Pinpoint the cell where the given text exists, returning its (X, Y) midpoint coordinate. 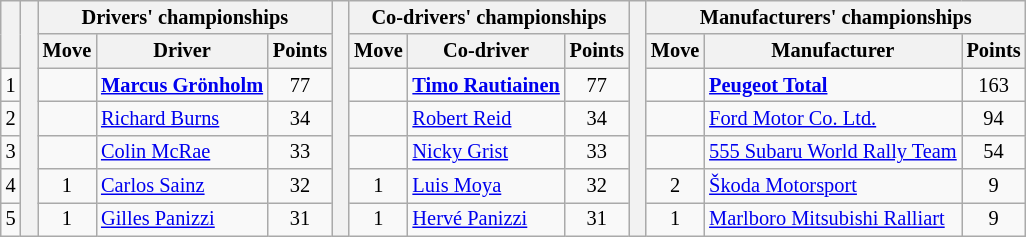
Carlos Sainz (182, 186)
Drivers' championships (185, 17)
555 Subaru World Rally Team (832, 152)
Manufacturer (832, 51)
Marlboro Mitsubishi Ralliart (832, 219)
Nicky Grist (486, 152)
Gilles Panizzi (182, 219)
3 (11, 152)
Škoda Motorsport (832, 186)
Colin McRae (182, 152)
Ford Motor Co. Ltd. (832, 118)
54 (994, 152)
Manufacturers' championships (836, 17)
Richard Burns (182, 118)
Marcus Grönholm (182, 85)
Co-driver (486, 51)
5 (11, 219)
Driver (182, 51)
Co-drivers' championships (489, 17)
4 (11, 186)
Luis Moya (486, 186)
Peugeot Total (832, 85)
Hervé Panizzi (486, 219)
Timo Rautiainen (486, 85)
Robert Reid (486, 118)
163 (994, 85)
94 (994, 118)
